Detect which cell encompasses the target text, then output its (x, y) center coordinate. 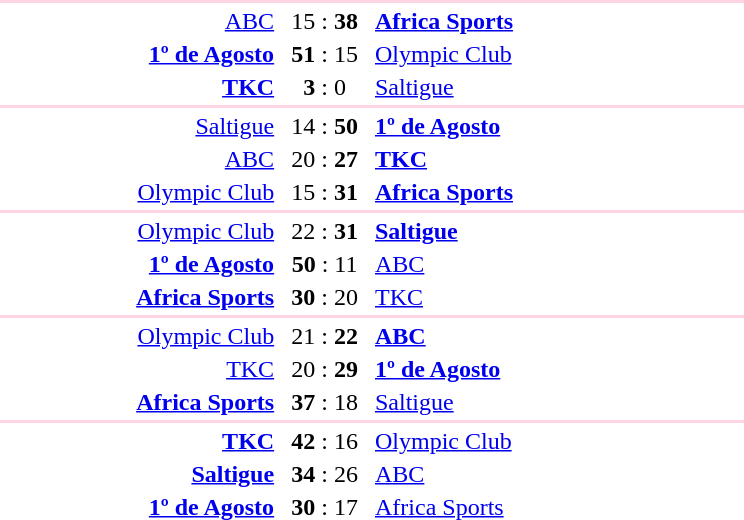
50 : 11 (325, 264)
34 : 26 (325, 474)
20 : 29 (325, 369)
37 : 18 (325, 402)
21 : 22 (325, 336)
3 : 0 (325, 87)
42 : 16 (325, 441)
51 : 15 (325, 54)
14 : 50 (325, 126)
30 : 20 (325, 297)
15 : 31 (325, 192)
15 : 38 (325, 21)
22 : 31 (325, 231)
20 : 27 (325, 159)
